Detect which cell encompasses the target text, then output its [X, Y] center coordinate. 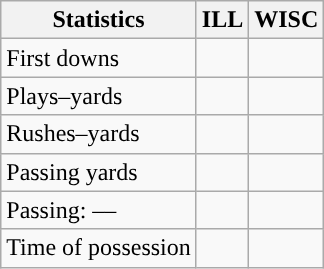
Passing yards [99, 172]
WISC [286, 20]
ILL [222, 20]
Time of possession [99, 248]
First downs [99, 58]
Rushes–yards [99, 134]
Plays–yards [99, 96]
Statistics [99, 20]
Passing: –– [99, 210]
